Extract the [X, Y] coordinate from the center of the cell holding the provided text.  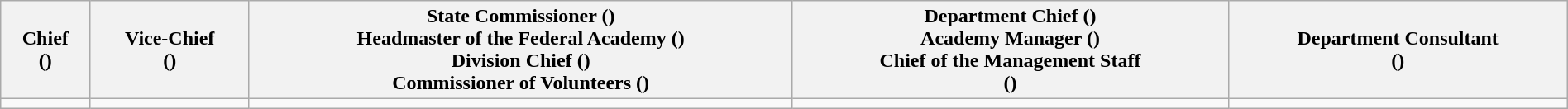
Vice-Chief() [170, 50]
State Commissioner ()Headmaster of the Federal Academy ()Division Chief ()Commissioner of Volunteers () [520, 50]
Department Consultant() [1398, 50]
Department Chief ()Academy Manager ()Chief of the Management Staff() [1011, 50]
Chief() [45, 50]
